Provide the (X, Y) coordinate of the cell's center where the given text is located.  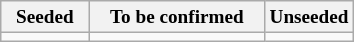
Seeded (45, 17)
Unseeded (309, 17)
To be confirmed (177, 17)
